Search for the cell housing the specified text and yield its (x, y) center coordinate. 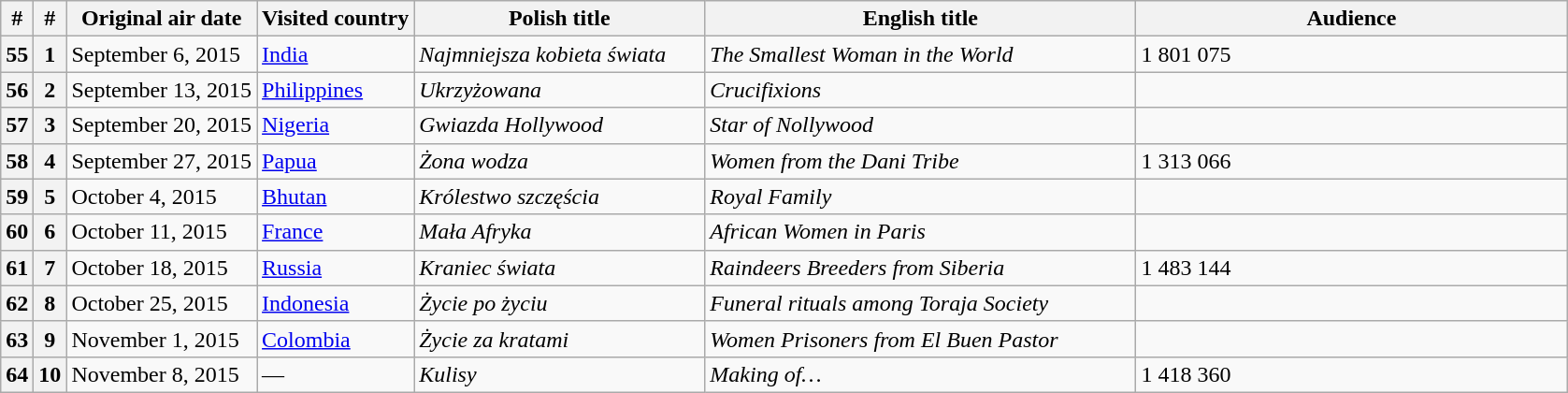
3 (50, 125)
Funeral rituals among Toraja Society (920, 303)
France (336, 232)
Polish title (559, 19)
Indonesia (336, 303)
5 (50, 196)
Russia (336, 268)
Royal Family (920, 196)
10 (50, 374)
African Women in Paris (920, 232)
1 313 066 (1352, 161)
Nigeria (336, 125)
October 11, 2015 (162, 232)
October 25, 2015 (162, 303)
Papua (336, 161)
64 (17, 374)
1 (50, 54)
Królestwo szczęścia (559, 196)
Ukrzyżowana (559, 90)
September 27, 2015 (162, 161)
November 1, 2015 (162, 339)
Życie po życiu (559, 303)
November 8, 2015 (162, 374)
September 13, 2015 (162, 90)
September 6, 2015 (162, 54)
7 (50, 268)
Original air date (162, 19)
Audience (1352, 19)
September 20, 2015 (162, 125)
Żona wodza (559, 161)
57 (17, 125)
9 (50, 339)
63 (17, 339)
1 801 075 (1352, 54)
6 (50, 232)
58 (17, 161)
Women from the Dani Tribe (920, 161)
Star of Nollywood (920, 125)
Making of… (920, 374)
Crucifixions (920, 90)
62 (17, 303)
Visited country (336, 19)
Kraniec świata (559, 268)
Women Prisoners from El Buen Pastor (920, 339)
The Smallest Woman in the World (920, 54)
Życie za kratami (559, 339)
1 418 360 (1352, 374)
56 (17, 90)
8 (50, 303)
Najmniejsza kobieta świata (559, 54)
1 483 144 (1352, 268)
Colombia (336, 339)
October 4, 2015 (162, 196)
60 (17, 232)
Philippines (336, 90)
2 (50, 90)
61 (17, 268)
4 (50, 161)
55 (17, 54)
59 (17, 196)
Kulisy (559, 374)
Raindeers Breeders from Siberia (920, 268)
English title (920, 19)
October 18, 2015 (162, 268)
Mała Afryka (559, 232)
Bhutan (336, 196)
— (336, 374)
Gwiazda Hollywood (559, 125)
India (336, 54)
